Find where the given text appears and provide that cell's center as [x, y] coordinate. 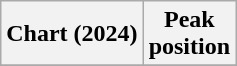
Chart (2024) [72, 34]
Peakposition [189, 34]
